Return the [X, Y] coordinate for the center point of the cell that contains the specified text.  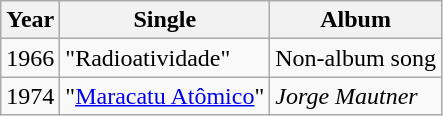
Single [165, 20]
Jorge Mautner [356, 96]
Album [356, 20]
1974 [30, 96]
Year [30, 20]
"Radioatividade" [165, 58]
1966 [30, 58]
Non-album song [356, 58]
"Maracatu Atômico" [165, 96]
